Find where the given text appears and provide that cell's center as (X, Y) coordinate. 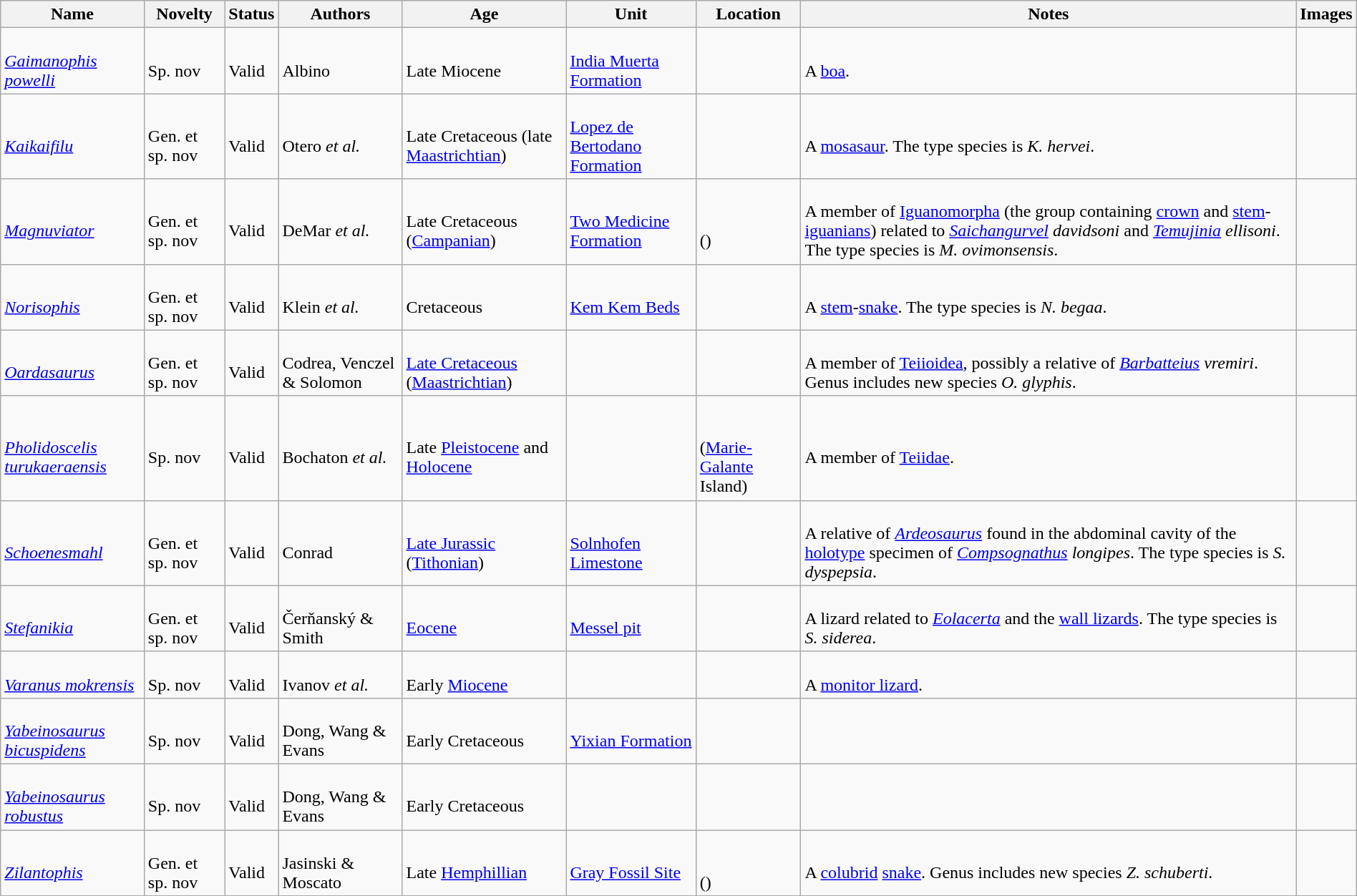
Ivanov et al. (341, 674)
A boa. (1049, 61)
Conrad (341, 542)
DeMar et al. (341, 222)
Late Jurassic (Tithonian) (484, 542)
Varanus mokrensis (73, 674)
Otero et al. (341, 136)
Stefanikia (73, 618)
Čerňanský & Smith (341, 618)
Location (749, 14)
Solnhofen Limestone (631, 542)
A relative of Ardeosaurus found in the abdominal cavity of the holotype specimen of Compsognathus longipes. The type species is S. dyspepsia. (1049, 542)
(Marie-Galante Island) (749, 448)
Albino (341, 61)
Klein et al. (341, 297)
Norisophis (73, 297)
Pholidoscelis turukaeraensis (73, 448)
Age (484, 14)
Gaimanophis powelli (73, 61)
India Muerta Formation (631, 61)
Gray Fossil Site (631, 863)
Late Miocene (484, 61)
Jasinski & Moscato (341, 863)
Notes (1049, 14)
Codrea, Venczel & Solomon (341, 363)
Bochaton et al. (341, 448)
Yabeinosaurus robustus (73, 797)
Late Hemphillian (484, 863)
A stem-snake. The type species is N. begaa. (1049, 297)
A lizard related to Eolacerta and the wall lizards. The type species is S. siderea. (1049, 618)
Kaikaifilu (73, 136)
Late Pleistocene and Holocene (484, 448)
Late Cretaceous (Campanian) (484, 222)
Early Miocene (484, 674)
Oardasaurus (73, 363)
Cretaceous (484, 297)
A mosasaur. The type species is K. hervei. (1049, 136)
Kem Kem Beds (631, 297)
Eocene (484, 618)
Messel pit (631, 618)
Two Medicine Formation (631, 222)
Magnuviator (73, 222)
Schoenesmahl (73, 542)
Name (73, 14)
Authors (341, 14)
Status (252, 14)
Yabeinosaurus bicuspidens (73, 731)
A monitor lizard. (1049, 674)
A member of Teiidae. (1049, 448)
Late Cretaceous (late Maastrichtian) (484, 136)
Late Cretaceous (Maastrichtian) (484, 363)
Lopez de Bertodano Formation (631, 136)
A member of Teiioidea, possibly a relative of Barbatteius vremiri. Genus includes new species O. glyphis. (1049, 363)
Novelty (185, 14)
A colubrid snake. Genus includes new species Z. schuberti. (1049, 863)
Zilantophis (73, 863)
Yixian Formation (631, 731)
Unit (631, 14)
Images (1326, 14)
